For the text-containing cell, return its midpoint in (X, Y) coordinate format. 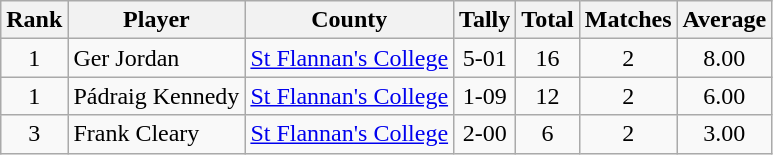
Rank (34, 20)
3 (34, 134)
Player (156, 20)
Matches (628, 20)
Pádraig Kennedy (156, 96)
Frank Cleary (156, 134)
2-00 (485, 134)
6 (548, 134)
6.00 (724, 96)
Tally (485, 20)
Average (724, 20)
5-01 (485, 58)
County (350, 20)
3.00 (724, 134)
1-09 (485, 96)
12 (548, 96)
Ger Jordan (156, 58)
16 (548, 58)
8.00 (724, 58)
Total (548, 20)
